Extract the (X, Y) coordinate from the center of the cell holding the provided text.  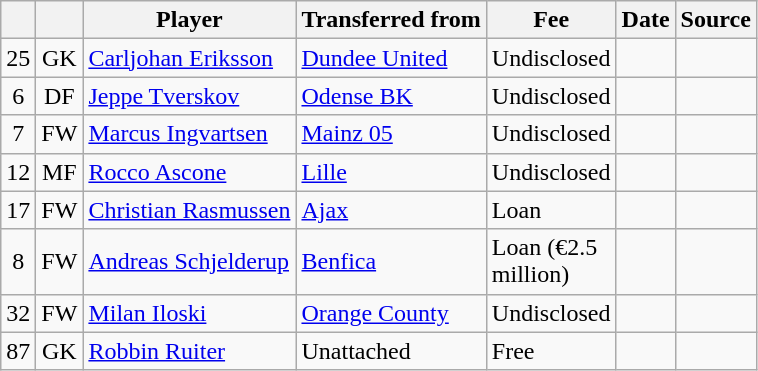
Free (551, 351)
Player (190, 20)
7 (18, 134)
8 (18, 262)
6 (18, 96)
MF (60, 172)
32 (18, 313)
Andreas Schjelderup (190, 262)
Carljohan Eriksson (190, 58)
17 (18, 210)
Loan (551, 210)
25 (18, 58)
Robbin Ruiter (190, 351)
Jeppe Tverskov (190, 96)
Unattached (391, 351)
Lille (391, 172)
Benfica (391, 262)
Date (646, 20)
Christian Rasmussen (190, 210)
Fee (551, 20)
Orange County (391, 313)
Loan (€2.5 million) (551, 262)
Dundee United (391, 58)
Rocco Ascone (190, 172)
Mainz 05 (391, 134)
Marcus Ingvartsen (190, 134)
Milan Iloski (190, 313)
Odense BK (391, 96)
DF (60, 96)
Transferred from (391, 20)
Ajax (391, 210)
Source (716, 20)
12 (18, 172)
87 (18, 351)
